Return [x, y] of the center of cell containing provided text 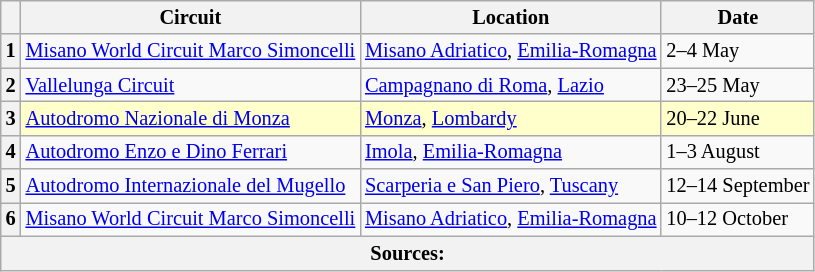
Monza, Lombardy [510, 118]
6 [11, 219]
2–4 May [738, 51]
23–25 May [738, 85]
1–3 August [738, 152]
Imola, Emilia-Romagna [510, 152]
10–12 October [738, 219]
3 [11, 118]
20–22 June [738, 118]
Vallelunga Circuit [191, 85]
12–14 September [738, 186]
Autodromo Internazionale del Mugello [191, 186]
4 [11, 152]
Autodromo Enzo e Dino Ferrari [191, 152]
1 [11, 51]
Campagnano di Roma, Lazio [510, 85]
5 [11, 186]
Sources: [408, 253]
Circuit [191, 17]
Location [510, 17]
2 [11, 85]
Date [738, 17]
Scarperia e San Piero, Tuscany [510, 186]
Autodromo Nazionale di Monza [191, 118]
